Pinpoint the cell where the given text exists, returning its (x, y) midpoint coordinate. 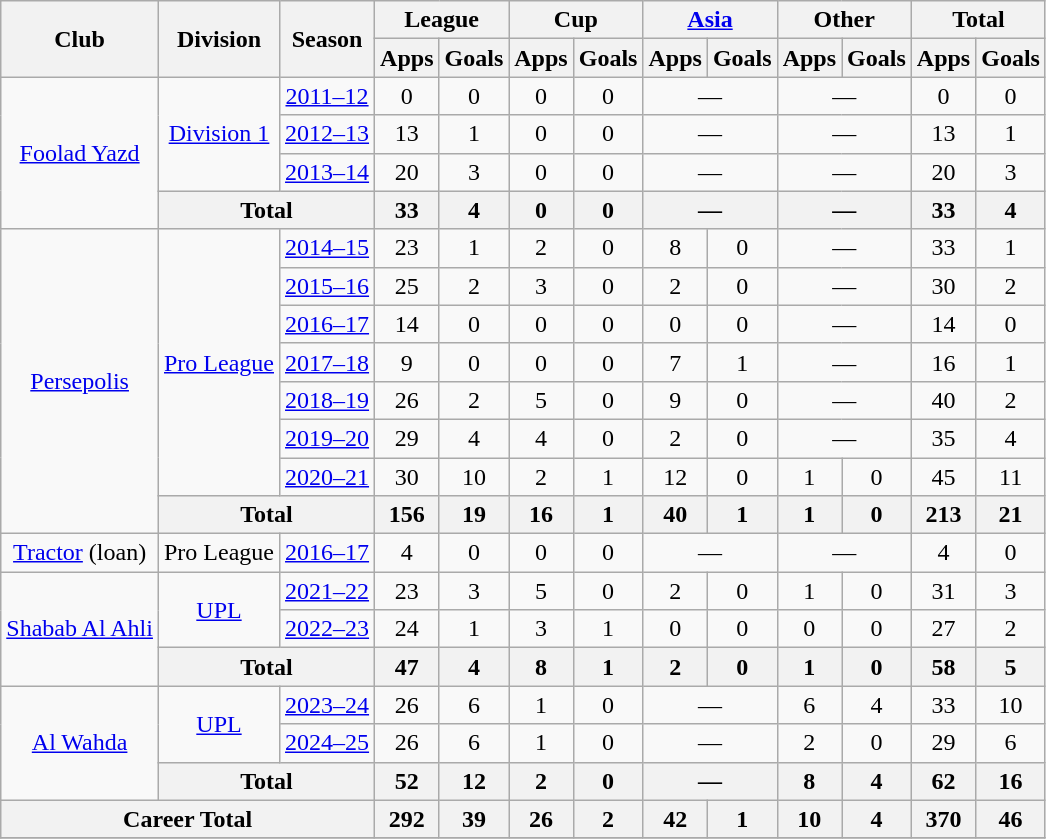
45 (943, 477)
58 (943, 667)
62 (943, 781)
2018–19 (328, 400)
292 (407, 819)
2019–20 (328, 438)
21 (1011, 515)
Tractor (loan) (80, 553)
Career Total (188, 819)
2012–13 (328, 134)
Foolad Yazd (80, 153)
35 (943, 438)
League (442, 20)
Shabab Al Ahli (80, 629)
2014–15 (328, 248)
2021–22 (328, 591)
2023–24 (328, 705)
213 (943, 515)
7 (675, 362)
42 (675, 819)
31 (943, 591)
24 (407, 629)
11 (1011, 477)
2022–23 (328, 629)
2011–12 (328, 96)
156 (407, 515)
Asia (710, 20)
52 (407, 781)
27 (943, 629)
Al Wahda (80, 743)
2017–18 (328, 362)
Division (218, 39)
Club (80, 39)
Persepolis (80, 381)
46 (1011, 819)
25 (407, 286)
39 (474, 819)
2020–21 (328, 477)
Season (328, 39)
2013–14 (328, 172)
370 (943, 819)
Other (844, 20)
Cup (576, 20)
2015–16 (328, 286)
19 (474, 515)
47 (407, 667)
2024–25 (328, 743)
Division 1 (218, 134)
